Search for the cell housing the specified text and yield its [X, Y] center coordinate. 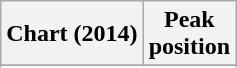
Peakposition [189, 34]
Chart (2014) [72, 34]
